Output the (X, Y) coordinate of the center of the cell containing the given text.  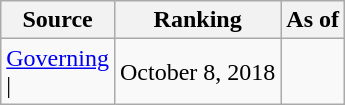
Ranking (197, 20)
As of (313, 20)
Governing| (58, 72)
October 8, 2018 (197, 72)
Source (58, 20)
